Scan for the cell matching the given text and deliver its (X, Y) coordinate at center. 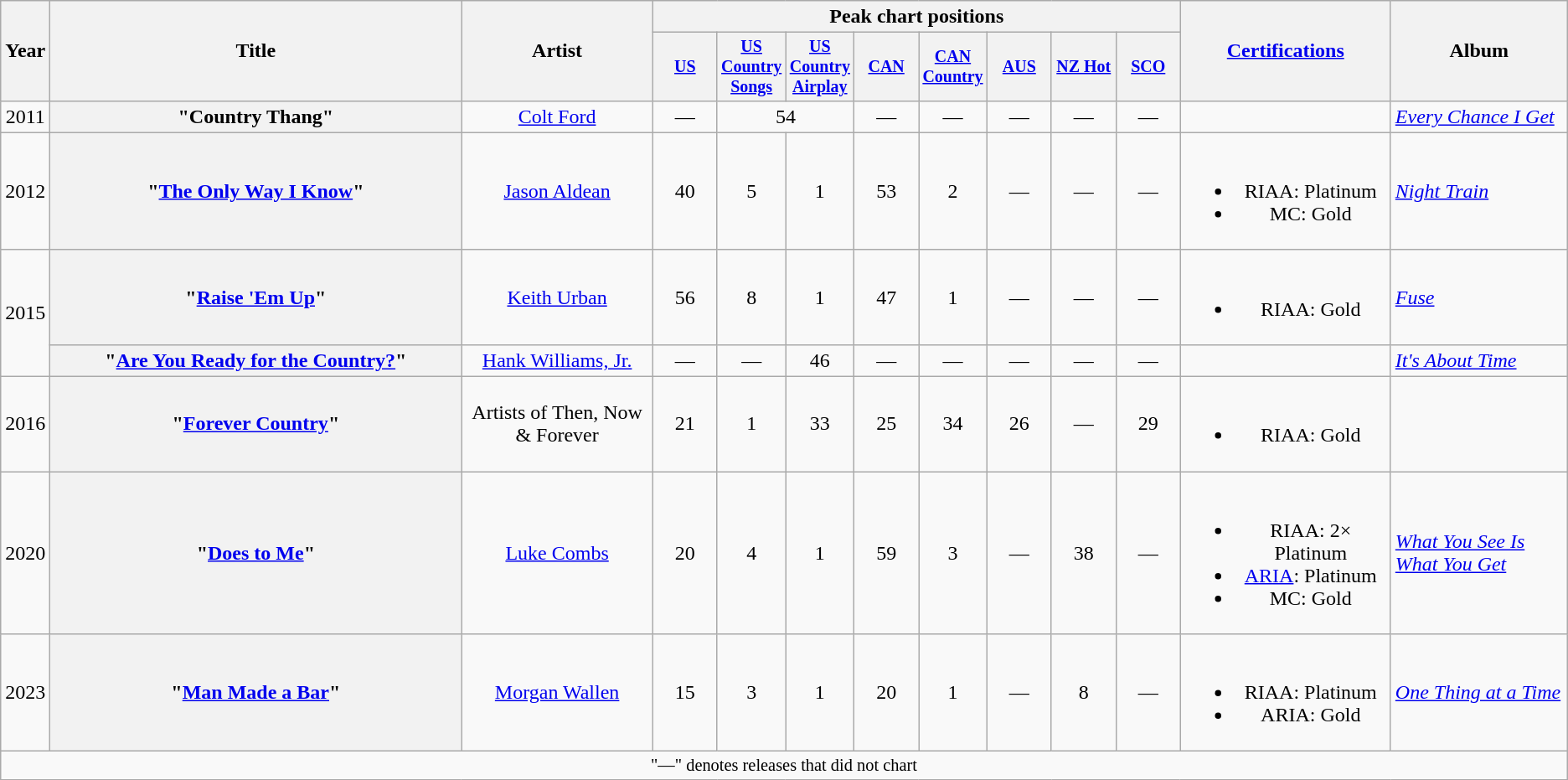
4 (751, 553)
Night Train (1479, 191)
Artists of Then, Now & Forever (557, 424)
21 (685, 424)
2011 (25, 116)
"Does to Me" (256, 553)
15 (685, 693)
2020 (25, 553)
US Country Songs (751, 67)
34 (953, 424)
RIAA: 2× PlatinumARIA: PlatinumMC: Gold (1285, 553)
AUS (1019, 67)
Morgan Wallen (557, 693)
2016 (25, 424)
2023 (25, 693)
What You See Is What You Get (1479, 553)
2012 (25, 191)
SCO (1148, 67)
59 (886, 553)
Fuse (1479, 297)
US Country Airplay (820, 67)
It's About Time (1479, 360)
"Raise 'Em Up" (256, 297)
"—" denotes releases that did not chart (784, 766)
Hank Williams, Jr. (557, 360)
Colt Ford (557, 116)
29 (1148, 424)
46 (820, 360)
53 (886, 191)
Peak chart positions (916, 17)
RIAA: PlatinumMC: Gold (1285, 191)
"Forever Country" (256, 424)
Certifications (1285, 51)
Every Chance I Get (1479, 116)
25 (886, 424)
One Thing at a Time (1479, 693)
"Are You Ready for the Country?" (256, 360)
47 (886, 297)
Keith Urban (557, 297)
5 (751, 191)
Jason Aldean (557, 191)
US (685, 67)
CAN (886, 67)
26 (1019, 424)
CAN Country (953, 67)
Title (256, 51)
Luke Combs (557, 553)
Artist (557, 51)
33 (820, 424)
54 (786, 116)
2 (953, 191)
RIAA: PlatinumARIA: Gold (1285, 693)
40 (685, 191)
"Man Made a Bar" (256, 693)
56 (685, 297)
Year (25, 51)
"Country Thang" (256, 116)
NZ Hot (1084, 67)
"The Only Way I Know" (256, 191)
2015 (25, 313)
Album (1479, 51)
38 (1084, 553)
